Extract the (X, Y) coordinate from the center of the cell holding the provided text.  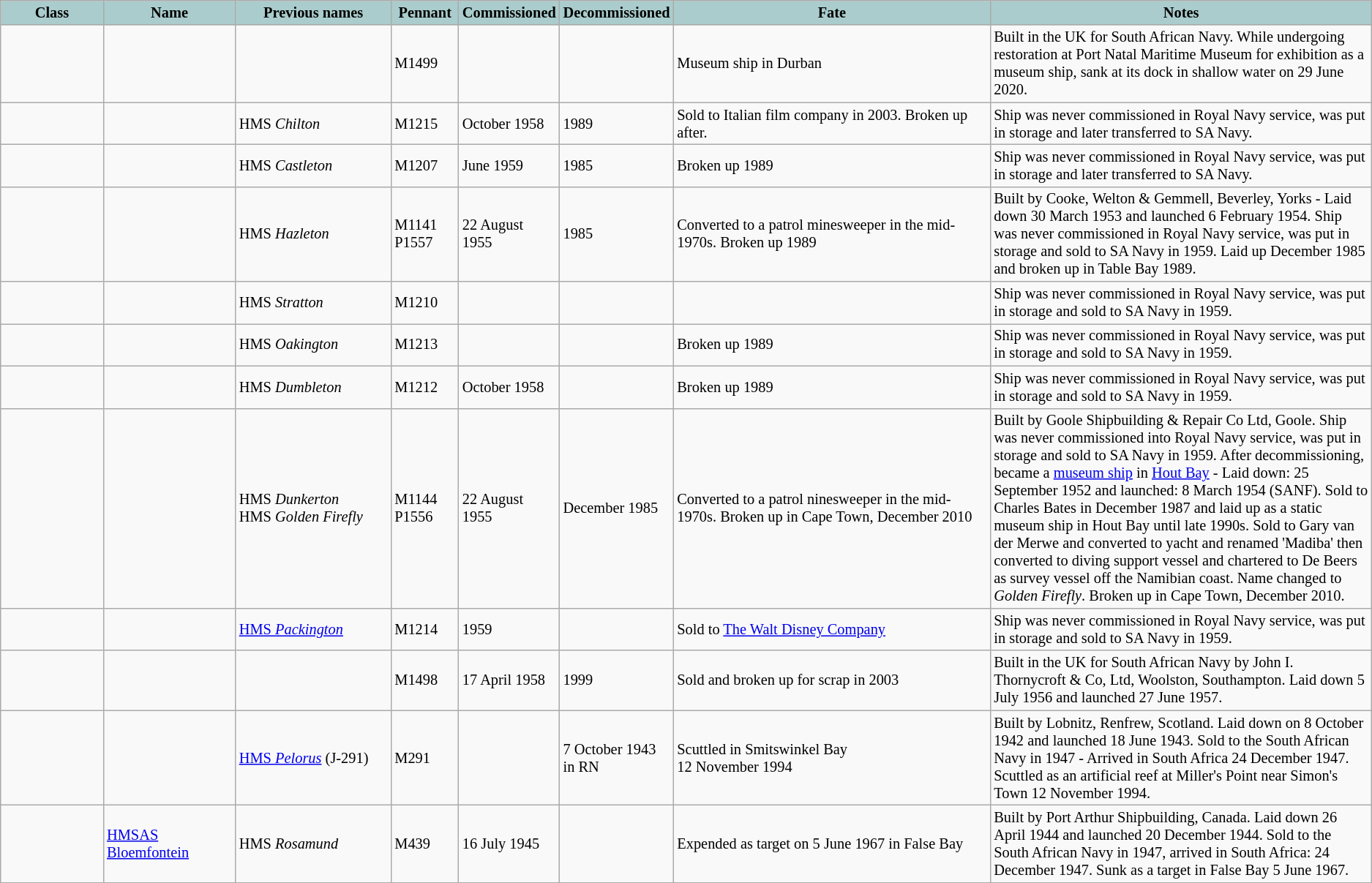
M291 (424, 758)
M1212 (424, 387)
1999 (617, 680)
Notes (1181, 12)
M1214 (424, 629)
HMS Rosamund (313, 843)
Name (170, 12)
Museum ship in Durban (831, 64)
M1499 (424, 64)
Fate (831, 12)
HMS Oakington (313, 345)
M1213 (424, 345)
HMS Pelorus (J-291) (313, 758)
HMS Stratton (313, 303)
HMS DunkertonHMS Golden Firefly (313, 508)
HMS Dumbleton (313, 387)
Sold and broken up for scrap in 2003 (831, 680)
M439 (424, 843)
Expended as target on 5 June 1967 in False Bay (831, 843)
HMSAS Bloemfontein (170, 843)
HMS Chilton (313, 124)
17 April 1958 (509, 680)
Pennant (424, 12)
HMS Packington (313, 629)
M1210 (424, 303)
Class (52, 12)
M1141P1557 (424, 234)
M1207 (424, 165)
M1215 (424, 124)
Decommissioned (617, 12)
M1144P1556 (424, 508)
Sold to The Walt Disney Company (831, 629)
Built in the UK for South African Navy by John I. Thornycroft & Co, Ltd, Woolston, Southampton. Laid down 5 July 1956 and launched 27 June 1957. (1181, 680)
Commissioned (509, 12)
7 October 1943 in RN (617, 758)
HMS Hazleton (313, 234)
December 1985 (617, 508)
Scuttled in Smitswinkel Bay 12 November 1994 (831, 758)
Previous names (313, 12)
Converted to a patrol ninesweeper in the mid-1970s. Broken up in Cape Town, December 2010 (831, 508)
1989 (617, 124)
16 July 1945 (509, 843)
M1498 (424, 680)
Sold to Italian film company in 2003. Broken up after. (831, 124)
HMS Castleton (313, 165)
Converted to a patrol minesweeper in the mid-1970s. Broken up 1989 (831, 234)
1959 (509, 629)
June 1959 (509, 165)
